Scan for the cell matching the given text and deliver its (x, y) coordinate at center. 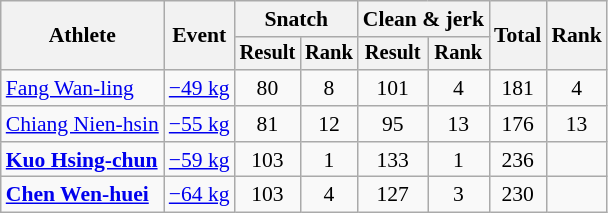
236 (518, 160)
Athlete (82, 36)
81 (268, 124)
80 (268, 88)
−64 kg (200, 195)
−49 kg (200, 88)
Chiang Nien-hsin (82, 124)
Chen Wen-huei (82, 195)
−59 kg (200, 160)
12 (329, 124)
133 (393, 160)
95 (393, 124)
8 (329, 88)
Snatch (296, 19)
181 (518, 88)
Total (518, 36)
Kuo Hsing-chun (82, 160)
101 (393, 88)
Fang Wan-ling (82, 88)
127 (393, 195)
Event (200, 36)
176 (518, 124)
Clean & jerk (424, 19)
−55 kg (200, 124)
230 (518, 195)
3 (458, 195)
